Identify which cell holds the provided text, then report its (x, y) central coordinate. 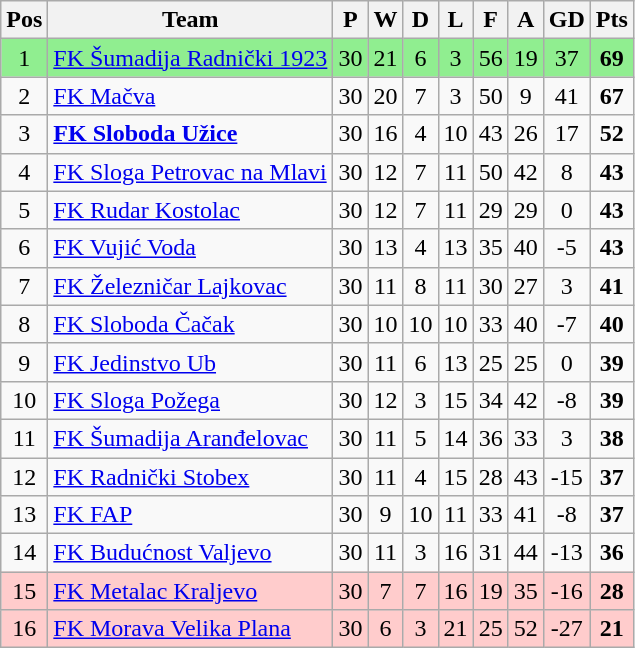
-7 (566, 324)
GD (566, 20)
FK Sloga Petrovac na Mlavi (190, 172)
-16 (566, 591)
D (420, 20)
FK Železničar Lajkovac (190, 286)
38 (612, 438)
FK Metalac Kraljevo (190, 591)
67 (612, 96)
L (456, 20)
FK Sloboda Čačak (190, 324)
-13 (566, 553)
31 (490, 553)
FK FAP (190, 515)
P (350, 20)
26 (526, 134)
FK Jedinstvo Ub (190, 362)
17 (566, 134)
FK Morava Velika Plana (190, 629)
20 (386, 96)
FK Sloga Požega (190, 400)
27 (526, 286)
F (490, 20)
FK Radnički Stobex (190, 477)
Team (190, 20)
34 (490, 400)
FK Budućnost Valjevo (190, 553)
FK Šumadija Radnički 1923 (190, 58)
Pos (24, 20)
FK Mačva (190, 96)
44 (526, 553)
-5 (566, 248)
Pts (612, 20)
1 (24, 58)
FK Vujić Voda (190, 248)
A (526, 20)
FK Sloboda Užice (190, 134)
2 (24, 96)
-15 (566, 477)
FK Šumadija Aranđelovac (190, 438)
W (386, 20)
-27 (566, 629)
56 (490, 58)
69 (612, 58)
FK Rudar Kostolac (190, 210)
